For the text-containing cell, return its midpoint in (x, y) coordinate format. 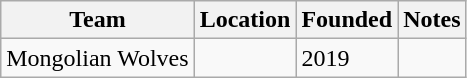
Founded (347, 20)
Notes (432, 20)
Location (245, 20)
Mongolian Wolves (98, 58)
2019 (347, 58)
Team (98, 20)
